Return (x, y) of the center of cell containing provided text 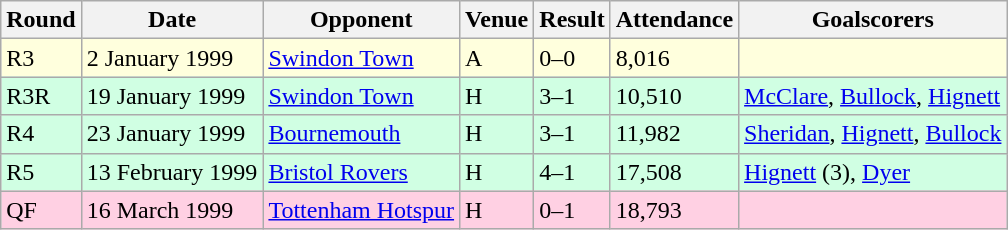
Venue (497, 20)
19 January 1999 (172, 96)
0–0 (572, 58)
Attendance (674, 20)
McClare, Bullock, Hignett (873, 96)
Goalscorers (873, 20)
Bristol Rovers (362, 172)
Sheridan, Hignett, Bullock (873, 134)
23 January 1999 (172, 134)
R3 (41, 58)
18,793 (674, 210)
Result (572, 20)
Tottenham Hotspur (362, 210)
10,510 (674, 96)
Opponent (362, 20)
QF (41, 210)
R3R (41, 96)
Round (41, 20)
R5 (41, 172)
17,508 (674, 172)
11,982 (674, 134)
Bournemouth (362, 134)
R4 (41, 134)
13 February 1999 (172, 172)
Hignett (3), Dyer (873, 172)
16 March 1999 (172, 210)
0–1 (572, 210)
2 January 1999 (172, 58)
8,016 (674, 58)
A (497, 58)
Date (172, 20)
4–1 (572, 172)
